Identify which cell holds the provided text, then report its [X, Y] central coordinate. 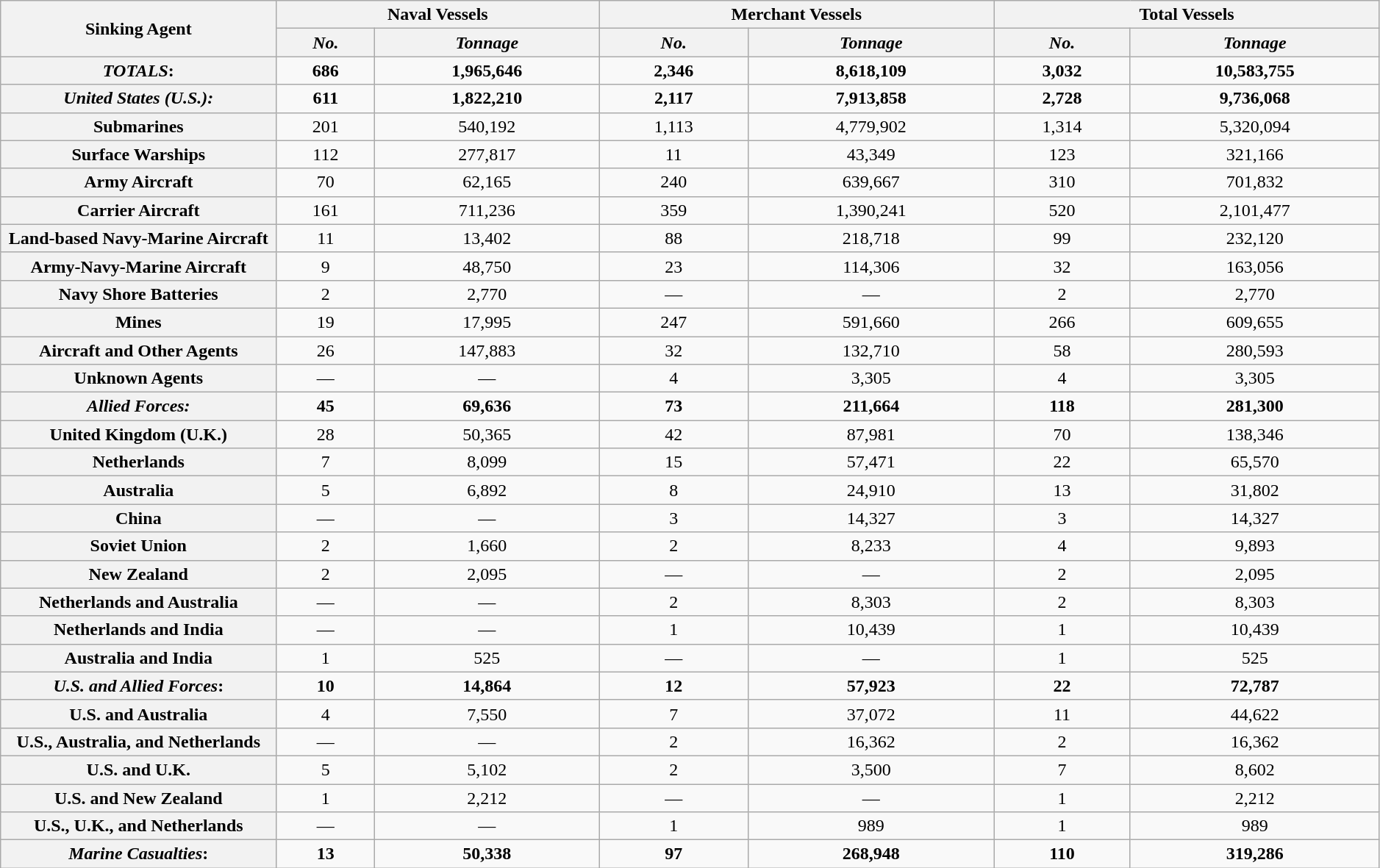
50,338 [487, 854]
3,032 [1062, 71]
48,750 [487, 266]
Carrier Aircraft [138, 210]
7,550 [487, 714]
43,349 [871, 154]
1,660 [487, 546]
1,965,646 [487, 71]
10,583,755 [1254, 71]
24,910 [871, 490]
Netherlands [138, 462]
5,102 [487, 770]
277,817 [487, 154]
201 [326, 126]
Surface Warships [138, 154]
26 [326, 351]
110 [1062, 854]
281,300 [1254, 406]
42 [673, 434]
10 [326, 686]
U.S. and Australia [138, 714]
U.S., U.K., and Netherlands [138, 826]
Total Vessels [1187, 15]
62,165 [487, 182]
1,113 [673, 126]
9,736,068 [1254, 98]
8 [673, 490]
Mines [138, 322]
72,787 [1254, 686]
U.S., Australia, and Netherlands [138, 742]
12 [673, 686]
United States (U.S.): [138, 98]
Submarines [138, 126]
266 [1062, 322]
520 [1062, 210]
88 [673, 238]
138,346 [1254, 434]
Netherlands and India [138, 630]
132,710 [871, 351]
Army Aircraft [138, 182]
123 [1062, 154]
Australia and India [138, 658]
114,306 [871, 266]
Marine Casualties: [138, 854]
Naval Vessels [438, 15]
14,864 [487, 686]
232,120 [1254, 238]
609,655 [1254, 322]
37,072 [871, 714]
8,233 [871, 546]
701,832 [1254, 182]
4,779,902 [871, 126]
8,618,109 [871, 71]
247 [673, 322]
99 [1062, 238]
Aircraft and Other Agents [138, 351]
U.S. and Allied Forces: [138, 686]
17,995 [487, 322]
58 [1062, 351]
711,236 [487, 210]
1,822,210 [487, 98]
Australia [138, 490]
69,636 [487, 406]
321,166 [1254, 154]
2,346 [673, 71]
218,718 [871, 238]
9 [326, 266]
China [138, 518]
639,667 [871, 182]
1,314 [1062, 126]
Army-Navy-Marine Aircraft [138, 266]
23 [673, 266]
686 [326, 71]
3,500 [871, 770]
163,056 [1254, 266]
240 [673, 182]
15 [673, 462]
44,622 [1254, 714]
Land-based Navy-Marine Aircraft [138, 238]
Merchant Vessels [797, 15]
19 [326, 322]
Netherlands and Australia [138, 602]
57,923 [871, 686]
Navy Shore Batteries [138, 294]
611 [326, 98]
57,471 [871, 462]
New Zealand [138, 574]
118 [1062, 406]
28 [326, 434]
2,101,477 [1254, 210]
9,893 [1254, 546]
45 [326, 406]
319,286 [1254, 854]
310 [1062, 182]
97 [673, 854]
7,913,858 [871, 98]
65,570 [1254, 462]
6,892 [487, 490]
8,099 [487, 462]
359 [673, 210]
TOTALS: [138, 71]
United Kingdom (U.K.) [138, 434]
147,883 [487, 351]
Allied Forces: [138, 406]
280,593 [1254, 351]
2,117 [673, 98]
Soviet Union [138, 546]
112 [326, 154]
Unknown Agents [138, 379]
161 [326, 210]
8,602 [1254, 770]
5,320,094 [1254, 126]
268,948 [871, 854]
31,802 [1254, 490]
73 [673, 406]
U.S. and U.K. [138, 770]
211,664 [871, 406]
1,390,241 [871, 210]
591,660 [871, 322]
Sinking Agent [138, 29]
540,192 [487, 126]
2,728 [1062, 98]
13,402 [487, 238]
87,981 [871, 434]
50,365 [487, 434]
U.S. and New Zealand [138, 797]
